Return the [X, Y] coordinate for the center point of the cell that contains the specified text.  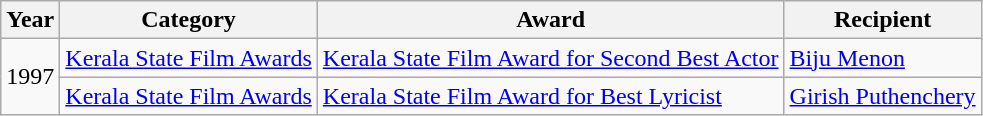
Recipient [882, 20]
Girish Puthenchery [882, 96]
Kerala State Film Award for Best Lyricist [550, 96]
Kerala State Film Award for Second Best Actor [550, 58]
Award [550, 20]
Category [188, 20]
Year [30, 20]
Biju Menon [882, 58]
1997 [30, 77]
